Capture the cell that displays the provided text and extract its (x, y) central coordinate. 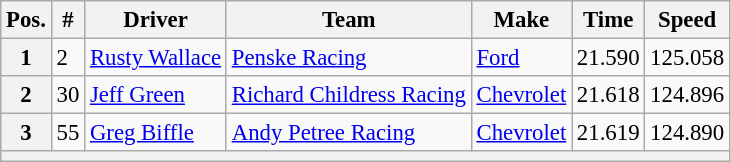
30 (68, 95)
21.618 (608, 95)
Team (348, 20)
124.896 (688, 95)
Greg Biffle (156, 133)
# (68, 20)
Jeff Green (156, 95)
Pos. (26, 20)
21.590 (608, 58)
Penske Racing (348, 58)
3 (26, 133)
Rusty Wallace (156, 58)
124.890 (688, 133)
Driver (156, 20)
1 (26, 58)
Richard Childress Racing (348, 95)
Time (608, 20)
Ford (521, 58)
Make (521, 20)
Andy Petree Racing (348, 133)
Speed (688, 20)
125.058 (688, 58)
55 (68, 133)
21.619 (608, 133)
